Return the [X, Y] coordinate for the center point of the cell that contains the specified text.  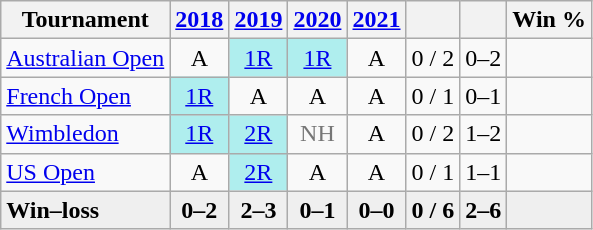
French Open [86, 96]
0 / 6 [433, 210]
US Open [86, 172]
NH [318, 134]
2–3 [258, 210]
Australian Open [86, 58]
2021 [376, 20]
Win–loss [86, 210]
Wimbledon [86, 134]
1–2 [484, 134]
2018 [200, 20]
2019 [258, 20]
2020 [318, 20]
2–6 [484, 210]
Win % [550, 20]
0–0 [376, 210]
1–1 [484, 172]
Tournament [86, 20]
